From the cell containing the given text, extract its center point as (X, Y) coordinate. 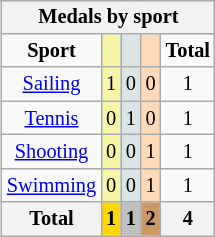
2 (151, 219)
Swimming (52, 185)
Tennis (52, 118)
Shooting (52, 152)
Medals by sport (108, 17)
4 (188, 219)
Sport (52, 51)
Sailing (52, 84)
